Provide the [x, y] coordinate of the cell's center where the given text is located.  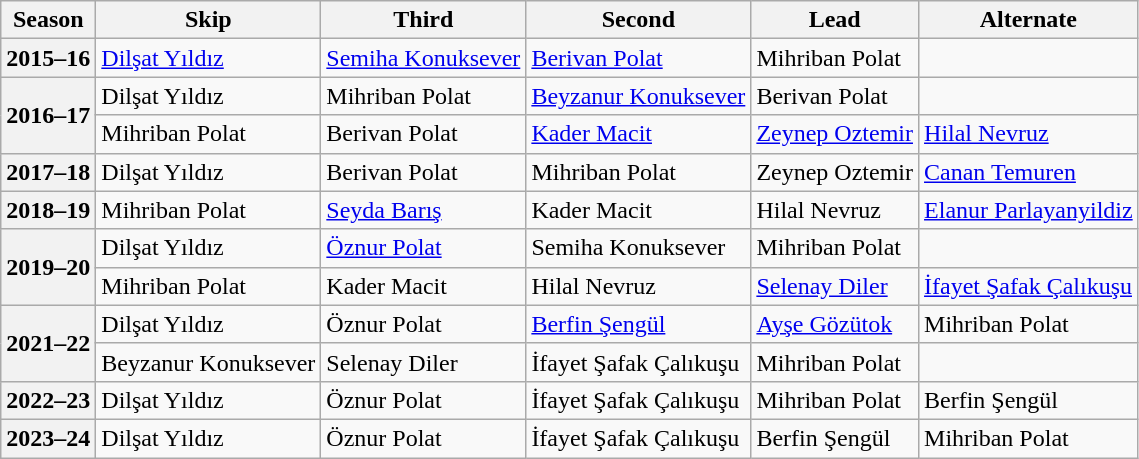
Ayşe Gözütok [835, 324]
2015–16 [48, 58]
2018–19 [48, 210]
Lead [835, 20]
Second [638, 20]
Seyda Barış [424, 210]
2019–20 [48, 267]
2022–23 [48, 400]
Skip [208, 20]
Season [48, 20]
Third [424, 20]
Elanur Parlayanyildiz [1029, 210]
2017–18 [48, 172]
2023–24 [48, 438]
Alternate [1029, 20]
2021–22 [48, 343]
2016–17 [48, 115]
Canan Temuren [1029, 172]
